Capture the cell that displays the provided text and extract its (x, y) central coordinate. 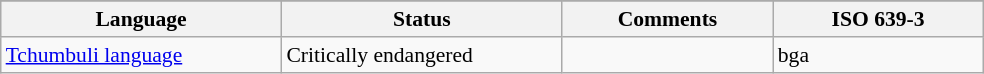
bga (878, 54)
Critically endangered (422, 54)
Comments (668, 19)
Tchumbuli language (142, 54)
Language (142, 19)
Status (422, 19)
ISO 639-3 (878, 19)
